From the cell containing the given text, extract its center point as [X, Y] coordinate. 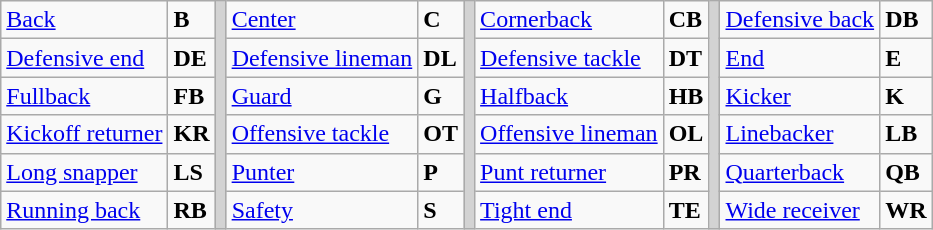
HB [686, 96]
FB [192, 96]
CB [686, 20]
Defensive back [800, 20]
Tight end [570, 210]
K [906, 96]
Cornerback [570, 20]
Kicker [800, 96]
Wide receiver [800, 210]
OL [686, 134]
End [800, 58]
Kickoff returner [84, 134]
TE [686, 210]
LS [192, 172]
QB [906, 172]
S [441, 210]
RB [192, 210]
Offensive lineman [570, 134]
B [192, 20]
Safety [322, 210]
Center [322, 20]
Defensive tackle [570, 58]
DL [441, 58]
Defensive lineman [322, 58]
Linebacker [800, 134]
Back [84, 20]
DE [192, 58]
E [906, 58]
KR [192, 134]
Punt returner [570, 172]
Fullback [84, 96]
Guard [322, 96]
G [441, 96]
Halfback [570, 96]
DT [686, 58]
OT [441, 134]
Long snapper [84, 172]
WR [906, 210]
Running back [84, 210]
DB [906, 20]
Punter [322, 172]
C [441, 20]
P [441, 172]
Defensive end [84, 58]
Offensive tackle [322, 134]
LB [906, 134]
Quarterback [800, 172]
PR [686, 172]
